Extract the [x, y] coordinate from the center of the cell holding the provided text.  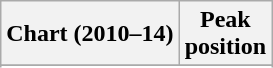
Chart (2010–14) [90, 34]
Peakposition [225, 34]
